Output the [x, y] coordinate of the center of the cell containing the given text.  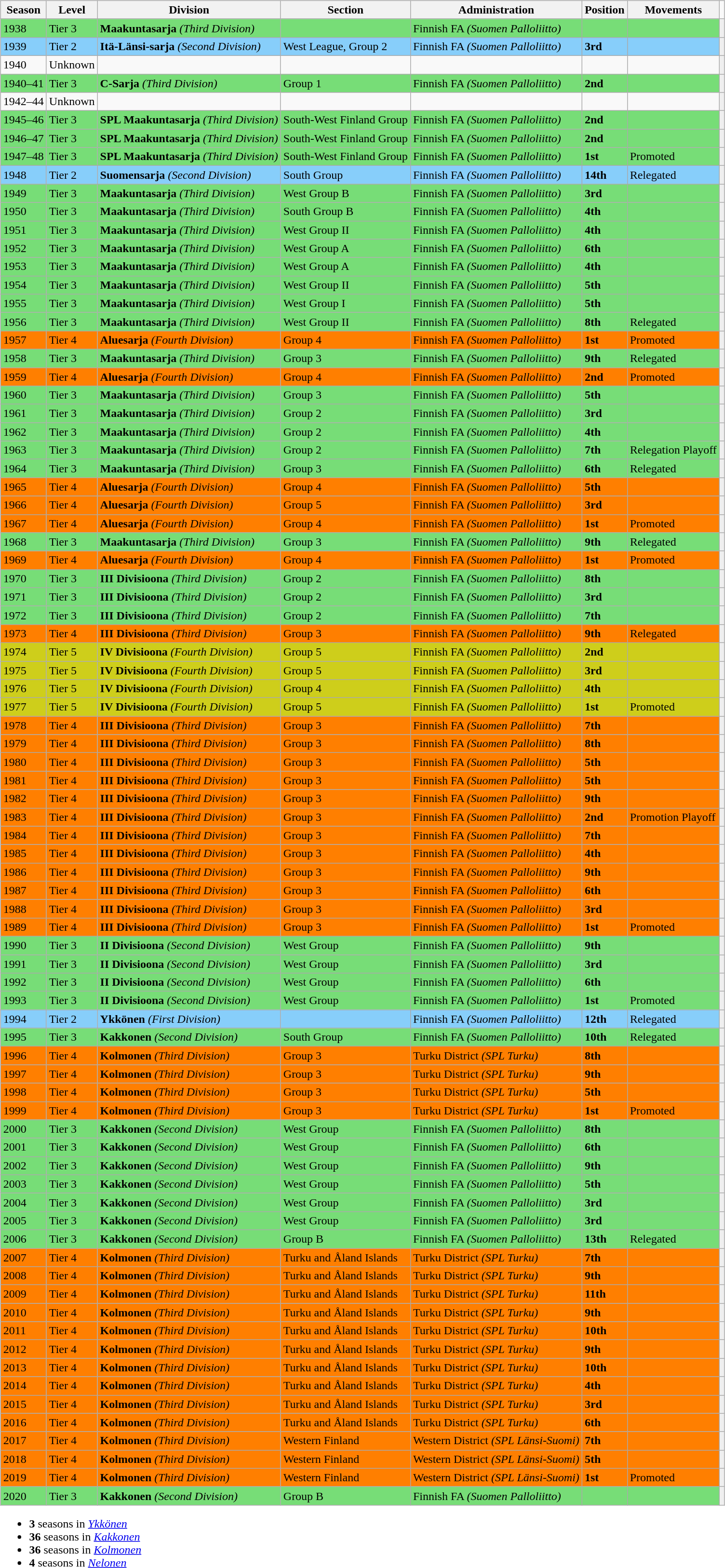
1951 [23, 230]
2012 [23, 1349]
1964 [23, 469]
1973 [23, 633]
1979 [23, 744]
1969 [23, 560]
1978 [23, 725]
1987 [23, 890]
1940–41 [23, 83]
13th [604, 1239]
2005 [23, 1220]
2010 [23, 1313]
1958 [23, 358]
1983 [23, 817]
West League, Group 2 [345, 46]
1949 [23, 193]
1957 [23, 340]
South Group B [345, 212]
1965 [23, 487]
West Group I [345, 303]
1950 [23, 212]
Relegation Playoff [673, 450]
2002 [23, 1166]
1970 [23, 578]
1959 [23, 376]
2001 [23, 1147]
1993 [23, 1001]
1980 [23, 762]
1995 [23, 1037]
1996 [23, 1056]
1974 [23, 652]
2011 [23, 1331]
1982 [23, 799]
1991 [23, 964]
1988 [23, 909]
1977 [23, 707]
1962 [23, 432]
2013 [23, 1367]
Section [345, 10]
1952 [23, 248]
1976 [23, 689]
1955 [23, 303]
1948 [23, 175]
1981 [23, 780]
2020 [23, 1496]
Promotion Playoff [673, 817]
1986 [23, 872]
1975 [23, 670]
C-Sarja (Third Division) [189, 83]
Position [604, 10]
Suomensarja (Second Division) [189, 175]
11th [604, 1294]
Movements [673, 10]
1985 [23, 854]
12th [604, 1019]
Division [189, 10]
1940 [23, 65]
2003 [23, 1184]
14th [604, 175]
1942–44 [23, 102]
2014 [23, 1386]
2007 [23, 1258]
1946–47 [23, 138]
2017 [23, 1441]
1971 [23, 597]
Level [72, 10]
Ykkönen (First Division) [189, 1019]
1947–48 [23, 157]
1984 [23, 835]
1966 [23, 505]
1954 [23, 285]
2019 [23, 1477]
Administration [496, 10]
Group 1 [345, 83]
1956 [23, 322]
1939 [23, 46]
1999 [23, 1111]
1967 [23, 523]
2016 [23, 1422]
Itä-Länsi-sarja (Second Division) [189, 46]
2015 [23, 1404]
1968 [23, 542]
1972 [23, 615]
2004 [23, 1202]
1990 [23, 945]
1961 [23, 414]
West Group B [345, 193]
1945–46 [23, 120]
2000 [23, 1129]
1953 [23, 267]
1989 [23, 927]
2009 [23, 1294]
1997 [23, 1074]
1938 [23, 28]
1992 [23, 982]
1998 [23, 1092]
2008 [23, 1276]
Season [23, 10]
2018 [23, 1459]
1994 [23, 1019]
1960 [23, 395]
2006 [23, 1239]
1963 [23, 450]
